Return the [X, Y] coordinate for the center point of the cell that contains the specified text.  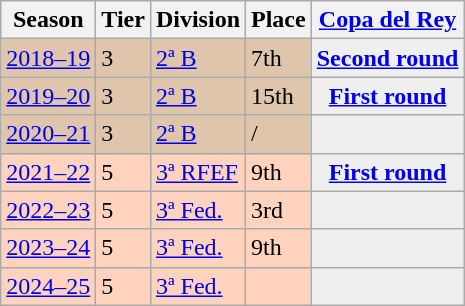
3ª RFEF [198, 172]
Tier [124, 20]
2018–19 [48, 58]
Season [48, 20]
15th [279, 96]
Copa del Rey [388, 20]
2024–25 [48, 286]
Division [198, 20]
/ [279, 134]
2021–22 [48, 172]
2022–23 [48, 210]
7th [279, 58]
3rd [279, 210]
2019–20 [48, 96]
2020–21 [48, 134]
Place [279, 20]
Second round [388, 58]
2023–24 [48, 248]
